Return the (x, y) coordinate for the center point of the cell that contains the specified text.  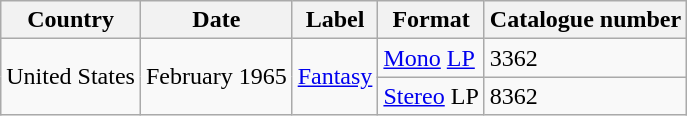
Date (216, 20)
Stereo LP (431, 96)
United States (71, 77)
Catalogue number (585, 20)
8362 (585, 96)
Label (335, 20)
Mono LP (431, 58)
Country (71, 20)
Format (431, 20)
Fantasy (335, 77)
February 1965 (216, 77)
3362 (585, 58)
